Pinpoint the cell where the given text exists, returning its (x, y) midpoint coordinate. 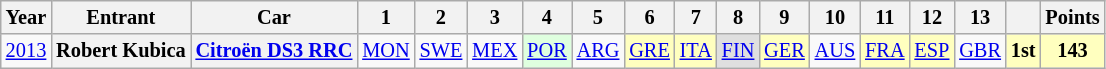
9 (784, 17)
MON (386, 51)
FRA (884, 51)
Year (26, 17)
GER (784, 51)
ITA (696, 51)
12 (932, 17)
2 (442, 17)
143 (1072, 51)
Points (1072, 17)
GBR (980, 51)
4 (546, 17)
1 (386, 17)
5 (598, 17)
6 (649, 17)
Car (274, 17)
3 (494, 17)
7 (696, 17)
POR (546, 51)
13 (980, 17)
AUS (835, 51)
MEX (494, 51)
11 (884, 17)
1st (1024, 51)
Citroën DS3 RRC (274, 51)
GRE (649, 51)
2013 (26, 51)
ARG (598, 51)
Robert Kubica (120, 51)
SWE (442, 51)
Entrant (120, 17)
10 (835, 17)
FIN (738, 51)
8 (738, 17)
ESP (932, 51)
